From the cell containing the given text, extract its center point as [X, Y] coordinate. 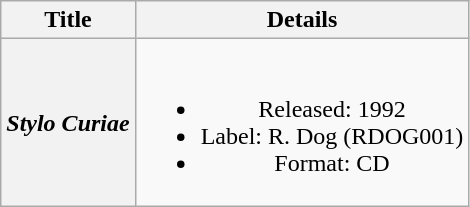
Stylo Curiae [68, 122]
Released: 1992Label: R. Dog (RDOG001)Format: CD [302, 122]
Details [302, 20]
Title [68, 20]
